From the cell containing the given text, extract its center point as [x, y] coordinate. 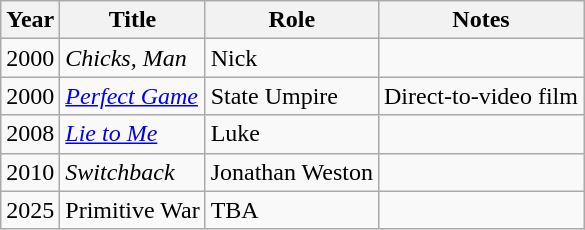
Switchback [132, 172]
Notes [480, 20]
State Umpire [292, 96]
Jonathan Weston [292, 172]
Role [292, 20]
2008 [30, 134]
Perfect Game [132, 96]
Lie to Me [132, 134]
Primitive War [132, 210]
Luke [292, 134]
Chicks, Man [132, 58]
Title [132, 20]
Direct-to-video film [480, 96]
Nick [292, 58]
Year [30, 20]
2010 [30, 172]
TBA [292, 210]
2025 [30, 210]
